Locate the cell with the specified text and output its [x, y] center coordinate. 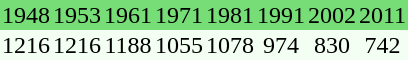
974 [280, 45]
1948 [26, 15]
2002 [332, 15]
1188 [128, 45]
1078 [230, 45]
2011 [382, 15]
1971 [178, 15]
1981 [230, 15]
1961 [128, 15]
830 [332, 45]
1055 [178, 45]
1991 [280, 15]
1953 [76, 15]
742 [382, 45]
